Find where the given text appears and provide that cell's center as [X, Y] coordinate. 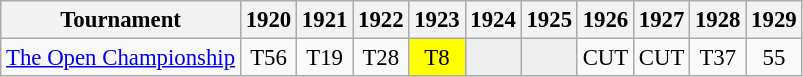
T8 [437, 58]
1924 [493, 20]
1925 [549, 20]
1926 [605, 20]
Tournament [121, 20]
1920 [268, 20]
T56 [268, 58]
55 [774, 58]
1922 [381, 20]
The Open Championship [121, 58]
1921 [325, 20]
1927 [661, 20]
1929 [774, 20]
T37 [718, 58]
1923 [437, 20]
1928 [718, 20]
T19 [325, 58]
T28 [381, 58]
